Detect which cell encompasses the target text, then output its [x, y] center coordinate. 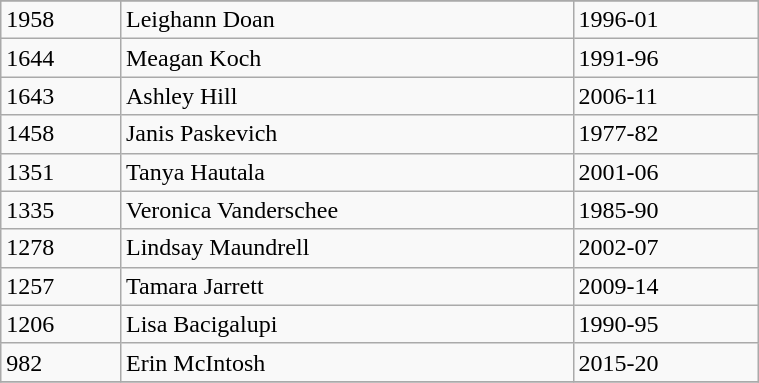
Lindsay Maundrell [346, 248]
Janis Paskevich [346, 134]
1257 [61, 286]
2001-06 [666, 172]
2002-07 [666, 248]
1351 [61, 172]
2006-11 [666, 96]
1458 [61, 134]
Tamara Jarrett [346, 286]
2015-20 [666, 362]
1977-82 [666, 134]
982 [61, 362]
2009-14 [666, 286]
Ashley Hill [346, 96]
1206 [61, 324]
1996-01 [666, 20]
Erin McIntosh [346, 362]
1335 [61, 210]
1991-96 [666, 58]
Leighann Doan [346, 20]
1985-90 [666, 210]
Veronica Vanderschee [346, 210]
Meagan Koch [346, 58]
1990-95 [666, 324]
1278 [61, 248]
Lisa Bacigalupi [346, 324]
1644 [61, 58]
1643 [61, 96]
Tanya Hautala [346, 172]
1958 [61, 20]
